Detect which cell encompasses the target text, then output its (X, Y) center coordinate. 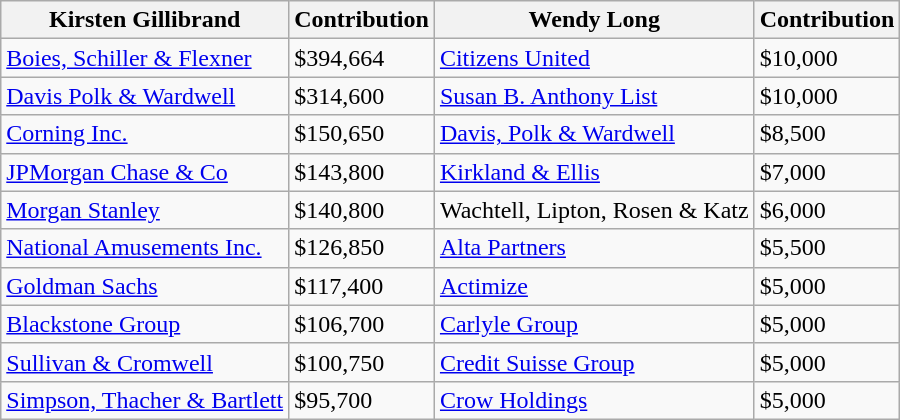
Credit Suisse Group (594, 362)
$314,600 (362, 96)
Citizens United (594, 58)
Susan B. Anthony List (594, 96)
Carlyle Group (594, 324)
$394,664 (362, 58)
JPMorgan Chase & Co (145, 172)
Blackstone Group (145, 324)
$8,500 (827, 134)
$95,700 (362, 400)
Davis, Polk & Wardwell (594, 134)
National Amusements Inc. (145, 248)
Kirkland & Ellis (594, 172)
Wendy Long (594, 20)
$6,000 (827, 210)
Simpson, Thacher & Bartlett (145, 400)
Davis Polk & Wardwell (145, 96)
$126,850 (362, 248)
$117,400 (362, 286)
Morgan Stanley (145, 210)
Kirsten Gillibrand (145, 20)
$140,800 (362, 210)
Corning Inc. (145, 134)
Goldman Sachs (145, 286)
Crow Holdings (594, 400)
$143,800 (362, 172)
Alta Partners (594, 248)
$100,750 (362, 362)
Wachtell, Lipton, Rosen & Katz (594, 210)
Sullivan & Cromwell (145, 362)
Actimize (594, 286)
$106,700 (362, 324)
Boies, Schiller & Flexner (145, 58)
$7,000 (827, 172)
$5,500 (827, 248)
$150,650 (362, 134)
